Locate the cell with the specified text and output its [x, y] center coordinate. 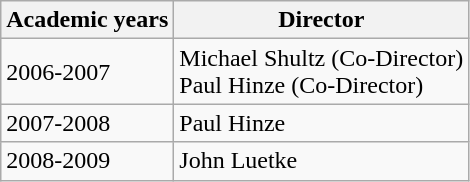
John Luetke [322, 161]
Director [322, 20]
Paul Hinze [322, 123]
Academic years [88, 20]
2007-2008 [88, 123]
Michael Shultz (Co-Director)Paul Hinze (Co-Director) [322, 72]
2006-2007 [88, 72]
2008-2009 [88, 161]
